Search for the cell housing the specified text and yield its [X, Y] center coordinate. 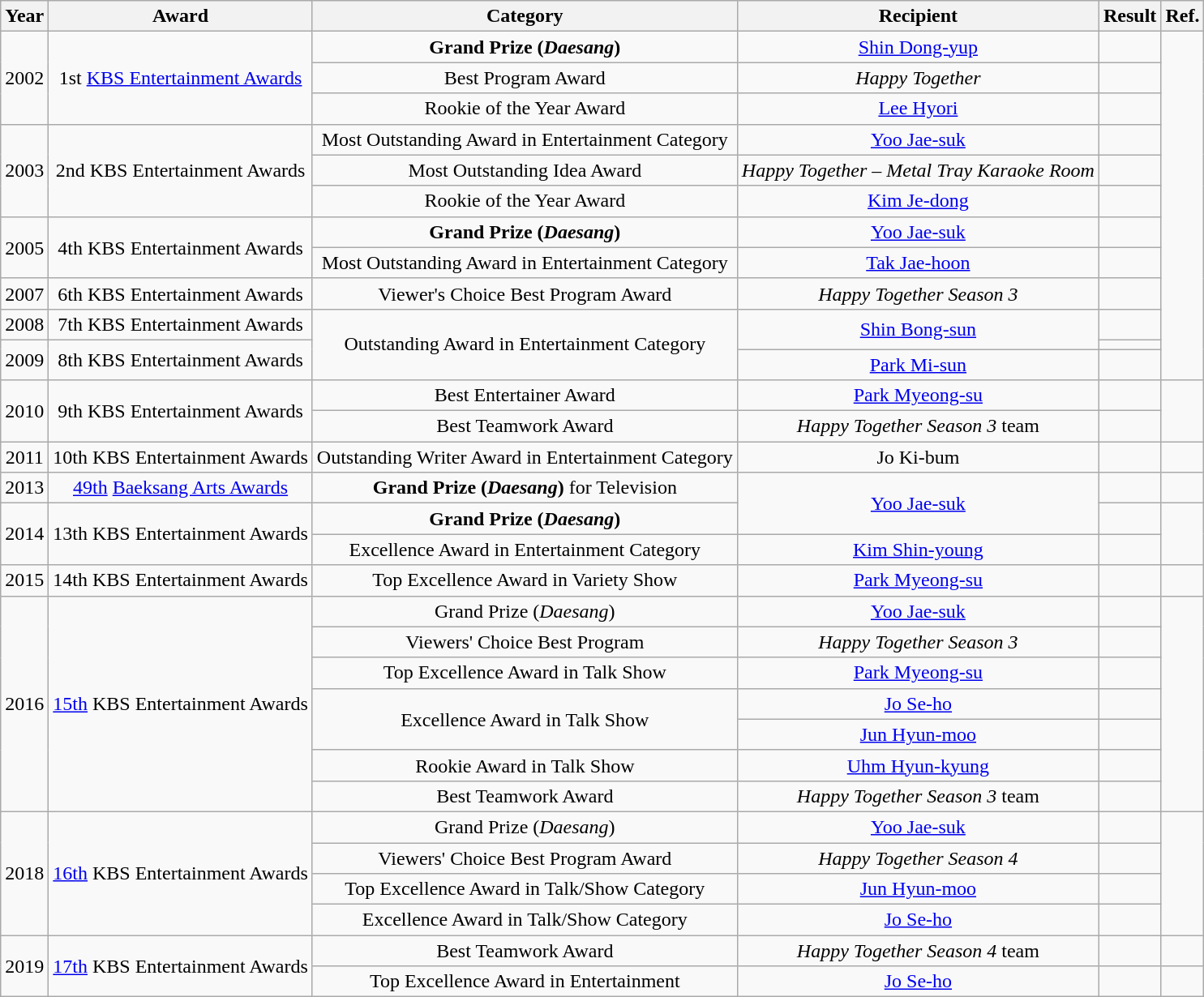
Excellence Award in Talk/Show Category [525, 920]
2014 [24, 534]
Jo Ki-bum [918, 457]
Happy Together [918, 78]
Best Program Award [525, 78]
Uhm Hyun-kyung [918, 765]
Result [1129, 16]
Kim Je-dong [918, 201]
Recipient [918, 16]
Outstanding Writer Award in Entertainment Category [525, 457]
Tak Jae-hoon [918, 263]
16th KBS Entertainment Awards [181, 873]
2019 [24, 966]
Viewers' Choice Best Program Award [525, 858]
13th KBS Entertainment Awards [181, 534]
49th Baeksang Arts Awards [181, 488]
Happy Together – Metal Tray Karaoke Room [918, 170]
Kim Shin-young [918, 550]
Top Excellence Award in Talk Show [525, 673]
2009 [24, 360]
Park Mi-sun [918, 364]
Shin Dong-yup [918, 47]
Most Outstanding Idea Award [525, 170]
2003 [24, 170]
2015 [24, 580]
2018 [24, 873]
10th KBS Entertainment Awards [181, 457]
Year [24, 16]
2007 [24, 293]
2010 [24, 411]
Viewer's Choice Best Program Award [525, 293]
Shin Bong-sun [918, 329]
2008 [24, 324]
Best Entertainer Award [525, 396]
2002 [24, 78]
2nd KBS Entertainment Awards [181, 170]
6th KBS Entertainment Awards [181, 293]
9th KBS Entertainment Awards [181, 411]
Top Excellence Award in Talk/Show Category [525, 889]
Category [525, 16]
8th KBS Entertainment Awards [181, 360]
Lee Hyori [918, 109]
Ref. [1182, 16]
7th KBS Entertainment Awards [181, 324]
17th KBS Entertainment Awards [181, 966]
2005 [24, 247]
Top Excellence Award in Entertainment [525, 982]
15th KBS Entertainment Awards [181, 704]
4th KBS Entertainment Awards [181, 247]
1st KBS Entertainment Awards [181, 78]
Happy Together Season 4 team [918, 951]
Grand Prize (Daesang) for Television [525, 488]
2016 [24, 704]
Viewers' Choice Best Program [525, 642]
Outstanding Award in Entertainment Category [525, 344]
Happy Together Season 4 [918, 858]
Rookie Award in Talk Show [525, 765]
14th KBS Entertainment Awards [181, 580]
Award [181, 16]
2013 [24, 488]
Excellence Award in Talk Show [525, 719]
Excellence Award in Entertainment Category [525, 550]
2011 [24, 457]
Top Excellence Award in Variety Show [525, 580]
